Detect which cell encompasses the target text, then output its [x, y] center coordinate. 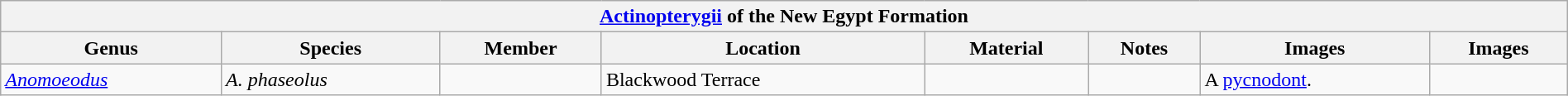
Genus [111, 48]
A. phaseolus [331, 79]
A pycnodont. [1315, 79]
Member [521, 48]
Blackwood Terrace [762, 79]
Location [762, 48]
Actinopterygii of the New Egypt Formation [784, 17]
Species [331, 48]
Material [1006, 48]
Anomoeodus [111, 79]
Notes [1145, 48]
